From the cell containing the given text, extract its center point as [X, Y] coordinate. 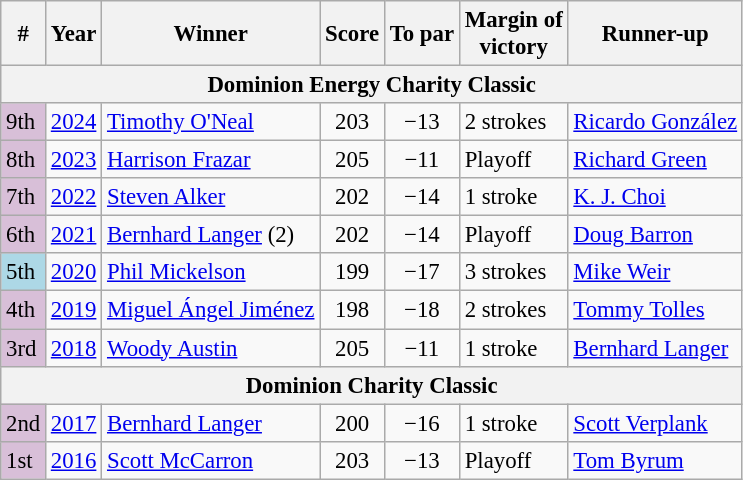
Phil Mickelson [211, 273]
Mike Weir [655, 273]
2022 [74, 197]
3rd [24, 348]
2019 [74, 310]
K. J. Choi [655, 197]
3 strokes [514, 273]
Steven Alker [211, 197]
Doug Barron [655, 235]
2018 [74, 348]
2024 [74, 122]
9th [24, 122]
−16 [422, 423]
2023 [74, 160]
Tommy Tolles [655, 310]
Timothy O'Neal [211, 122]
Year [74, 34]
Margin ofvictory [514, 34]
7th [24, 197]
Scott Verplank [655, 423]
To par [422, 34]
Dominion Energy Charity Classic [372, 85]
2020 [74, 273]
Richard Green [655, 160]
Miguel Ángel Jiménez [211, 310]
Score [352, 34]
Scott McCarron [211, 460]
5th [24, 273]
Tom Byrum [655, 460]
−17 [422, 273]
8th [24, 160]
−18 [422, 310]
Winner [211, 34]
4th [24, 310]
Runner-up [655, 34]
200 [352, 423]
# [24, 34]
Ricardo González [655, 122]
Harrison Frazar [211, 160]
Bernhard Langer (2) [211, 235]
6th [24, 235]
Dominion Charity Classic [372, 385]
2021 [74, 235]
199 [352, 273]
198 [352, 310]
1st [24, 460]
Woody Austin [211, 348]
2017 [74, 423]
2nd [24, 423]
2016 [74, 460]
